Find where the given text appears and provide that cell's center as (X, Y) coordinate. 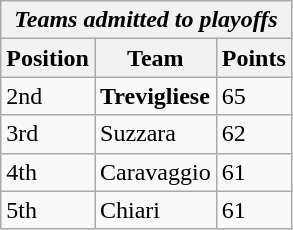
Team (155, 58)
4th (48, 172)
Trevigliese (155, 96)
3rd (48, 134)
5th (48, 210)
Points (254, 58)
Suzzara (155, 134)
Chiari (155, 210)
Position (48, 58)
Teams admitted to playoffs (146, 20)
62 (254, 134)
Caravaggio (155, 172)
2nd (48, 96)
65 (254, 96)
